Search for the cell housing the specified text and yield its [X, Y] center coordinate. 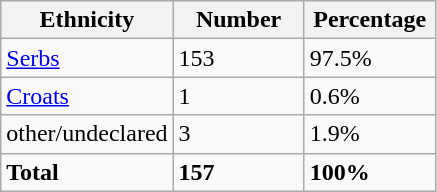
Ethnicity [87, 20]
157 [238, 172]
Number [238, 20]
97.5% [370, 58]
0.6% [370, 96]
Total [87, 172]
1 [238, 96]
Croats [87, 96]
3 [238, 134]
Percentage [370, 20]
other/undeclared [87, 134]
100% [370, 172]
Serbs [87, 58]
153 [238, 58]
1.9% [370, 134]
